Output the (X, Y) coordinate of the center of the cell containing the given text.  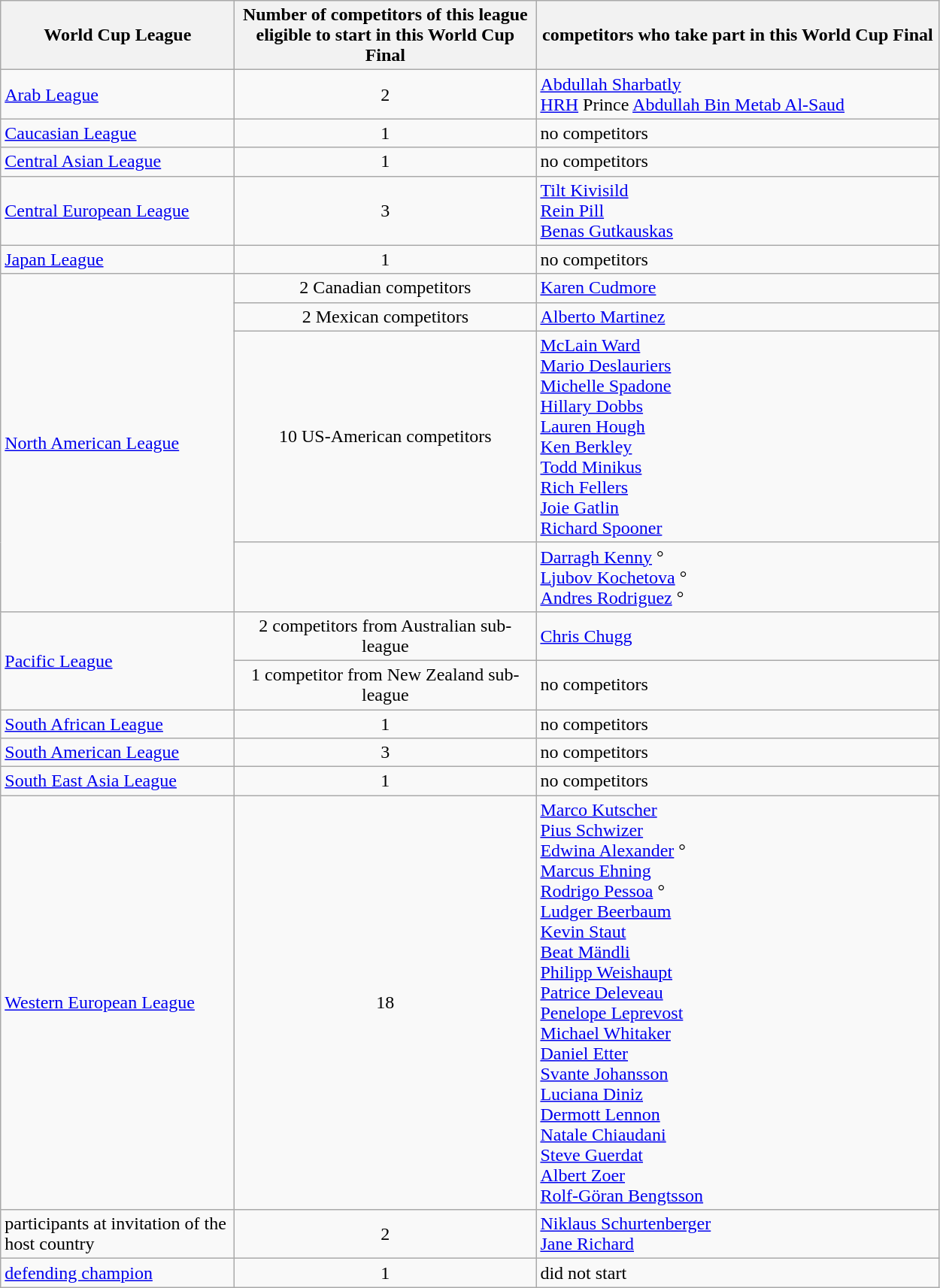
South East Asia League (117, 781)
Central European League (117, 211)
participants at invitation of the host country (117, 1235)
Tilt Kivisild Rein Pill Benas Gutkauskas (738, 211)
2 Canadian competitors (385, 288)
Karen Cudmore (738, 288)
2 Mexican competitors (385, 317)
Chris Chugg (738, 636)
Number of competitors of this league eligible to start in this World Cup Final (385, 35)
Niklaus Schurtenberger Jane Richard (738, 1235)
Caucasian League (117, 133)
Abdullah Sharbatly HRH Prince Abdullah Bin Metab Al-Saud (738, 95)
Alberto Martinez (738, 317)
Western European League (117, 1003)
Pacific League (117, 660)
McLain Ward Mario Deslauriers Michelle Spadone Hillary Dobbs Lauren Hough Ken Berkley Todd Minikus Rich Fellers Joie Gatlin Richard Spooner (738, 436)
South American League (117, 753)
Darragh Kenny ° Ljubov Kochetova ° Andres Rodriguez ° (738, 577)
10 US-American competitors (385, 436)
2 competitors from Australian sub-league (385, 636)
1 competitor from New Zealand sub-league (385, 684)
Central Asian League (117, 162)
World Cup League (117, 35)
defending champion (117, 1273)
Arab League (117, 95)
Japan League (117, 259)
South African League (117, 724)
18 (385, 1003)
did not start (738, 1273)
competitors who take part in this World Cup Final (738, 35)
North American League (117, 442)
